Output the [x, y] coordinate of the center of the cell containing the given text.  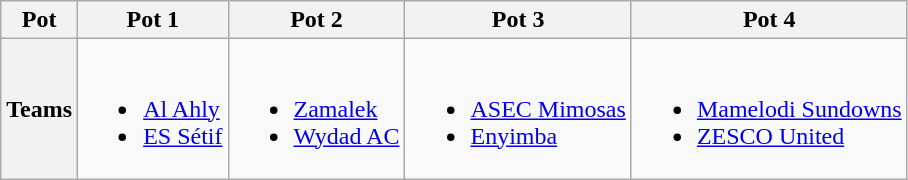
Pot 4 [769, 20]
Pot 2 [316, 20]
Pot [40, 20]
Al Ahly ES Sétif [153, 109]
Mamelodi Sundowns ZESCO United [769, 109]
Pot 1 [153, 20]
Pot 3 [518, 20]
ASEC Mimosas Enyimba [518, 109]
Zamalek Wydad AC [316, 109]
Teams [40, 109]
